Identify which cell holds the provided text, then report its (X, Y) central coordinate. 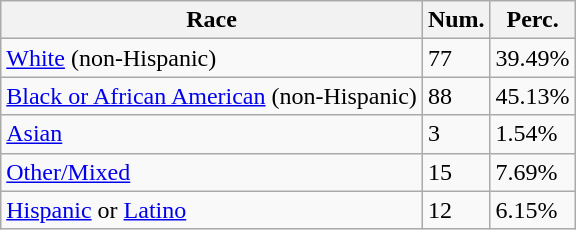
45.13% (532, 96)
12 (456, 210)
Perc. (532, 20)
6.15% (532, 210)
Num. (456, 20)
White (non-Hispanic) (212, 58)
Other/Mixed (212, 172)
15 (456, 172)
Black or African American (non-Hispanic) (212, 96)
Hispanic or Latino (212, 210)
39.49% (532, 58)
Race (212, 20)
77 (456, 58)
1.54% (532, 134)
7.69% (532, 172)
88 (456, 96)
Asian (212, 134)
3 (456, 134)
